Locate the cell with the specified text and output its (x, y) center coordinate. 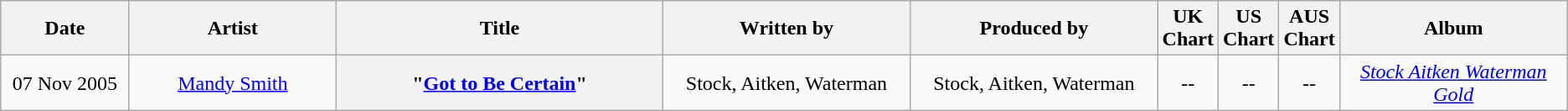
Mandy Smith (233, 82)
Stock Aitken Waterman Gold (1453, 82)
Produced by (1034, 29)
Album (1453, 29)
Title (499, 29)
"Got to Be Certain" (499, 82)
UK Chart (1188, 29)
AUS Chart (1309, 29)
Written by (786, 29)
Date (65, 29)
07 Nov 2005 (65, 82)
Artist (233, 29)
US Chart (1248, 29)
